Return the (X, Y) coordinate for the center point of the cell that contains the specified text.  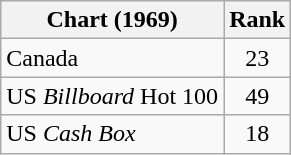
US Cash Box (112, 134)
Canada (112, 58)
Chart (1969) (112, 20)
49 (258, 96)
Rank (258, 20)
23 (258, 58)
US Billboard Hot 100 (112, 96)
18 (258, 134)
